From the cell containing the given text, extract its center point as [x, y] coordinate. 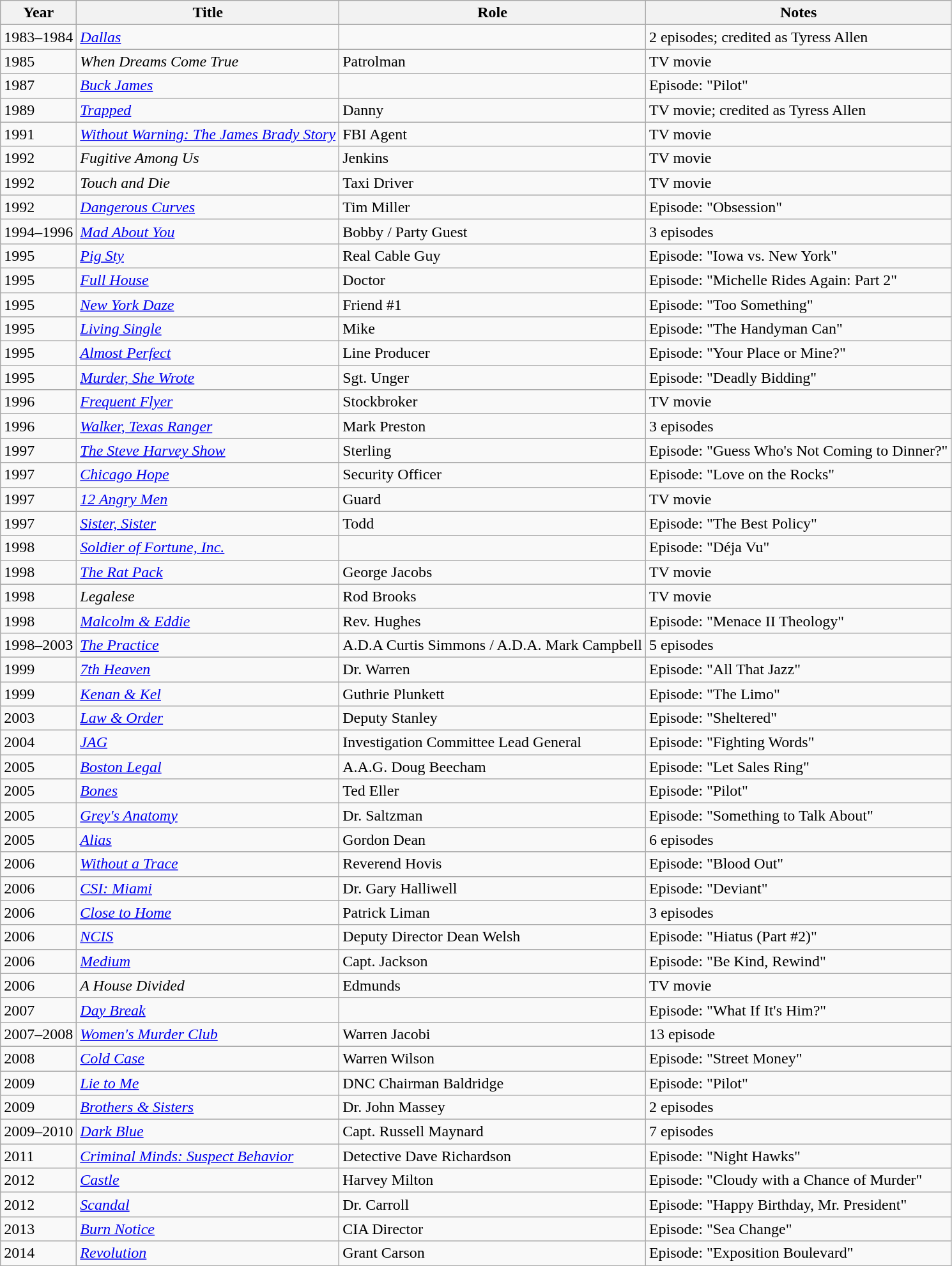
Revolution [208, 1253]
Episode: "What If It's Him?" [798, 1010]
Medium [208, 961]
Doctor [493, 280]
The Rat Pack [208, 572]
Warren Jacobi [493, 1034]
Castle [208, 1180]
Rev. Hughes [493, 621]
Episode: "Too Something" [798, 305]
Cold Case [208, 1058]
Bobby / Party Guest [493, 231]
When Dreams Come True [208, 61]
Malcolm & Eddie [208, 621]
A.D.A Curtis Simmons / A.D.A. Mark Campbell [493, 645]
Episode: "Menace II Theology" [798, 621]
Episode: "Let Sales Ring" [798, 767]
Soldier of Fortune, Inc. [208, 548]
Rod Brooks [493, 596]
Episode: "Iowa vs. New York" [798, 256]
Harvey Milton [493, 1180]
Episode: "Cloudy with a Chance of Murder" [798, 1180]
Dangerous Curves [208, 207]
Episode: "The Limo" [798, 693]
Patrick Liman [493, 913]
Dr. Carroll [493, 1205]
Ted Eller [493, 791]
Taxi Driver [493, 183]
1989 [38, 110]
Friend #1 [493, 305]
Year [38, 13]
Mike [493, 329]
Investigation Committee Lead General [493, 743]
Lie to Me [208, 1083]
Reverend Hovis [493, 864]
Gordon Dean [493, 840]
Role [493, 13]
Mark Preston [493, 426]
Episode: "Déja Vu" [798, 548]
A House Divided [208, 985]
TV movie; credited as Tyress Allen [798, 110]
1985 [38, 61]
Episode: "Hiatus (Part #2)" [798, 937]
CSI: Miami [208, 888]
Episode: "Deadly Bidding" [798, 378]
Kenan & Kel [208, 693]
Dark Blue [208, 1132]
The Practice [208, 645]
Security Officer [493, 475]
Criminal Minds: Suspect Behavior [208, 1156]
6 episodes [798, 840]
CIA Director [493, 1229]
Real Cable Guy [493, 256]
Full House [208, 280]
Boston Legal [208, 767]
Episode: "Blood Out" [798, 864]
Warren Wilson [493, 1058]
2009–2010 [38, 1132]
13 episode [798, 1034]
Touch and Die [208, 183]
Sterling [493, 451]
Episode: "Obsession" [798, 207]
12 Angry Men [208, 499]
Deputy Stanley [493, 718]
Detective Dave Richardson [493, 1156]
1987 [38, 86]
Episode: "Guess Who's Not Coming to Dinner?" [798, 451]
Murder, She Wrote [208, 378]
Without a Trace [208, 864]
5 episodes [798, 645]
Close to Home [208, 913]
Stockbroker [493, 402]
Legalese [208, 596]
Episode: "The Best Policy" [798, 523]
Frequent Flyer [208, 402]
Burn Notice [208, 1229]
Mad About You [208, 231]
Bones [208, 791]
2004 [38, 743]
2011 [38, 1156]
Capt. Russell Maynard [493, 1132]
FBI Agent [493, 134]
Sgt. Unger [493, 378]
Episode: "Sheltered" [798, 718]
Deputy Director Dean Welsh [493, 937]
Guthrie Plunkett [493, 693]
Capt. Jackson [493, 961]
Episode: "All That Jazz" [798, 669]
DNC Chairman Baldridge [493, 1083]
Episode: "Deviant" [798, 888]
Episode: "The Handyman Can" [798, 329]
7th Heaven [208, 669]
Trapped [208, 110]
Without Warning: The James Brady Story [208, 134]
Brothers & Sisters [208, 1108]
Walker, Texas Ranger [208, 426]
Episode: "Michelle Rides Again: Part 2" [798, 280]
Episode: "Happy Birthday, Mr. President" [798, 1205]
Grant Carson [493, 1253]
1983–1984 [38, 37]
Dallas [208, 37]
JAG [208, 743]
1998–2003 [38, 645]
Episode: "Sea Change" [798, 1229]
The Steve Harvey Show [208, 451]
7 episodes [798, 1132]
Chicago Hope [208, 475]
2007–2008 [38, 1034]
Grey's Anatomy [208, 815]
Almost Perfect [208, 353]
2014 [38, 1253]
Alias [208, 840]
Episode: "Love on the Rocks" [798, 475]
Pig Sty [208, 256]
Notes [798, 13]
Women's Murder Club [208, 1034]
Episode: "Be Kind, Rewind" [798, 961]
Buck James [208, 86]
Jenkins [493, 158]
Dr. John Massey [493, 1108]
Living Single [208, 329]
A.A.G. Doug Beecham [493, 767]
Patrolman [493, 61]
Fugitive Among Us [208, 158]
2008 [38, 1058]
NCIS [208, 937]
2013 [38, 1229]
New York Daze [208, 305]
Tim Miller [493, 207]
Sister, Sister [208, 523]
Episode: "Street Money" [798, 1058]
Episode: "Night Hawks" [798, 1156]
Episode: "Something to Talk About" [798, 815]
2003 [38, 718]
Edmunds [493, 985]
Line Producer [493, 353]
Episode: "Fighting Words" [798, 743]
Dr. Saltzman [493, 815]
Scandal [208, 1205]
Todd [493, 523]
Dr. Gary Halliwell [493, 888]
Dr. Warren [493, 669]
1994–1996 [38, 231]
1991 [38, 134]
George Jacobs [493, 572]
Title [208, 13]
2 episodes; credited as Tyress Allen [798, 37]
Guard [493, 499]
Day Break [208, 1010]
Law & Order [208, 718]
Danny [493, 110]
Episode: "Your Place or Mine?" [798, 353]
2 episodes [798, 1108]
Episode: "Exposition Boulevard" [798, 1253]
2007 [38, 1010]
